From the cell containing the given text, extract its center point as (x, y) coordinate. 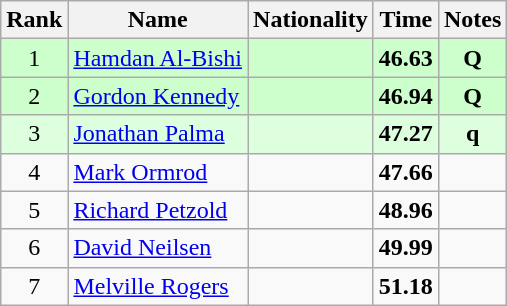
Hamdan Al-Bishi (158, 58)
49.99 (406, 248)
3 (34, 134)
Melville Rogers (158, 286)
Notes (472, 20)
Jonathan Palma (158, 134)
5 (34, 210)
David Neilsen (158, 248)
51.18 (406, 286)
Name (158, 20)
Rank (34, 20)
6 (34, 248)
47.27 (406, 134)
Time (406, 20)
Mark Ormrod (158, 172)
Gordon Kennedy (158, 96)
47.66 (406, 172)
Richard Petzold (158, 210)
46.63 (406, 58)
48.96 (406, 210)
2 (34, 96)
46.94 (406, 96)
7 (34, 286)
4 (34, 172)
Nationality (311, 20)
q (472, 134)
1 (34, 58)
